Search for the cell housing the specified text and yield its [x, y] center coordinate. 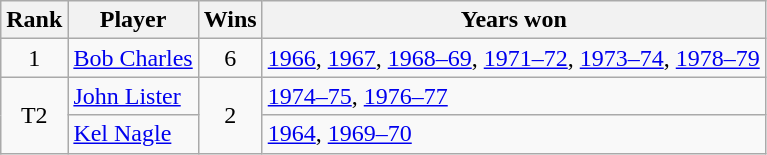
Rank [34, 20]
1 [34, 58]
6 [230, 58]
2 [230, 115]
Player [133, 20]
1966, 1967, 1968–69, 1971–72, 1973–74, 1978–79 [514, 58]
John Lister [133, 96]
Wins [230, 20]
Kel Nagle [133, 134]
1964, 1969–70 [514, 134]
1974–75, 1976–77 [514, 96]
Years won [514, 20]
T2 [34, 115]
Bob Charles [133, 58]
